Detect which cell encompasses the target text, then output its [x, y] center coordinate. 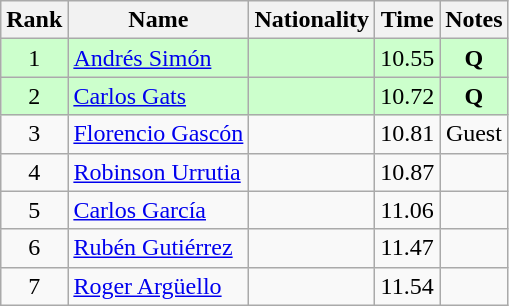
Rank [34, 20]
4 [34, 172]
6 [34, 248]
Time [408, 20]
10.81 [408, 134]
Florencio Gascón [158, 134]
Name [158, 20]
Roger Argüello [158, 286]
Carlos Gats [158, 96]
Rubén Gutiérrez [158, 248]
5 [34, 210]
10.55 [408, 58]
11.06 [408, 210]
Notes [474, 20]
Nationality [312, 20]
3 [34, 134]
Robinson Urrutia [158, 172]
11.54 [408, 286]
Andrés Simón [158, 58]
Carlos García [158, 210]
10.72 [408, 96]
11.47 [408, 248]
Guest [474, 134]
2 [34, 96]
7 [34, 286]
10.87 [408, 172]
1 [34, 58]
